Extract the (X, Y) coordinate from the center of the cell holding the provided text.  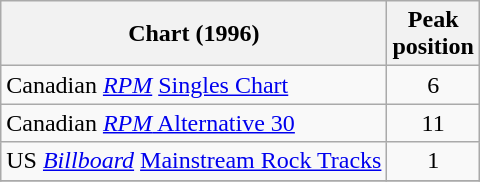
Chart (1996) (194, 34)
Peakposition (433, 34)
Canadian RPM Alternative 30 (194, 123)
11 (433, 123)
US Billboard Mainstream Rock Tracks (194, 161)
1 (433, 161)
6 (433, 85)
Canadian RPM Singles Chart (194, 85)
